Identify which cell holds the provided text, then report its (x, y) central coordinate. 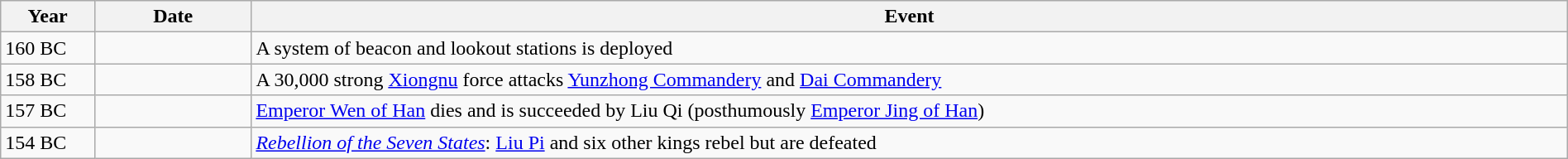
A system of beacon and lookout stations is deployed (910, 48)
158 BC (48, 79)
157 BC (48, 111)
154 BC (48, 142)
Emperor Wen of Han dies and is succeeded by Liu Qi (posthumously Emperor Jing of Han) (910, 111)
Event (910, 17)
Date (172, 17)
Year (48, 17)
A 30,000 strong Xiongnu force attacks Yunzhong Commandery and Dai Commandery (910, 79)
Rebellion of the Seven States: Liu Pi and six other kings rebel but are defeated (910, 142)
160 BC (48, 48)
